Locate the cell with the specified text and output its (x, y) center coordinate. 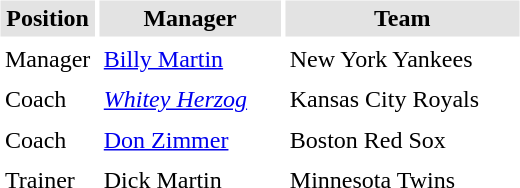
Whitey Herzog (190, 100)
Billy Martin (190, 59)
Team (402, 18)
Position (47, 18)
Kansas City Royals (402, 100)
Don Zimmer (190, 140)
Boston Red Sox (402, 140)
New York Yankees (402, 59)
